Return the (x, y) coordinate for the center point of the cell that contains the specified text.  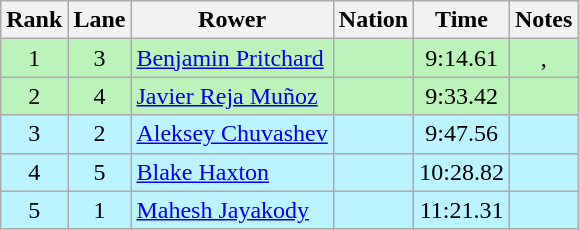
Javier Reja Muñoz (232, 96)
9:33.42 (462, 96)
Notes (543, 20)
Blake Haxton (232, 172)
Time (462, 20)
Lane (100, 20)
, (543, 58)
11:21.31 (462, 210)
Rank (34, 20)
Benjamin Pritchard (232, 58)
9:47.56 (462, 134)
Rower (232, 20)
10:28.82 (462, 172)
Aleksey Chuvashev (232, 134)
Mahesh Jayakody (232, 210)
Nation (373, 20)
9:14.61 (462, 58)
